Determine the [x, y] coordinate at the center of the cell enclosing the given text.  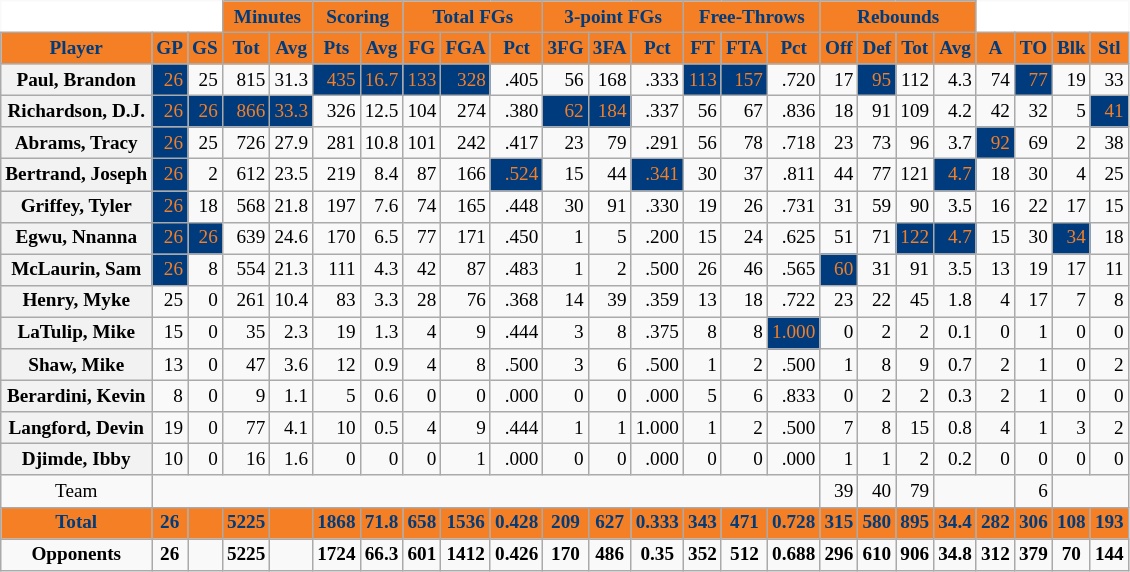
601 [422, 554]
Team [76, 491]
121 [915, 175]
171 [466, 238]
.448 [516, 206]
6.5 [382, 238]
168 [610, 80]
0.333 [657, 523]
343 [702, 523]
.833 [794, 396]
Opponents [76, 554]
73 [877, 143]
0.2 [956, 460]
0.9 [382, 365]
35 [246, 333]
306 [1033, 523]
1.8 [956, 301]
11 [1109, 270]
157 [744, 80]
.625 [794, 238]
59 [877, 206]
3.7 [956, 143]
60 [839, 270]
554 [246, 270]
315 [839, 523]
471 [744, 523]
326 [337, 111]
34.4 [956, 523]
.341 [657, 175]
31.3 [292, 80]
69 [1033, 143]
726 [246, 143]
0.35 [657, 554]
0.1 [956, 333]
0.8 [956, 428]
FT [702, 48]
66.3 [382, 554]
.337 [657, 111]
3FA [610, 48]
62 [566, 111]
FTA [744, 48]
GP [170, 48]
28 [422, 301]
Bertrand, Joseph [76, 175]
GS [206, 48]
4.2 [956, 111]
1536 [466, 523]
45 [915, 301]
815 [246, 80]
Paul, Brandon [76, 80]
Pts [337, 48]
261 [246, 301]
95 [877, 80]
41 [1109, 111]
0.688 [794, 554]
.565 [794, 270]
1724 [337, 554]
296 [839, 554]
.333 [657, 80]
34.8 [956, 554]
.731 [794, 206]
7.6 [382, 206]
.368 [516, 301]
Blk [1071, 48]
111 [337, 270]
Griffey, Tyler [76, 206]
.330 [657, 206]
612 [246, 175]
0.7 [956, 365]
Djimde, Ibby [76, 460]
193 [1109, 523]
.359 [657, 301]
658 [422, 523]
639 [246, 238]
219 [337, 175]
Free-Throws [751, 17]
627 [610, 523]
0.428 [516, 523]
109 [915, 111]
90 [915, 206]
Henry, Myke [76, 301]
70 [1071, 554]
12.5 [382, 111]
379 [1033, 554]
610 [877, 554]
0.3 [956, 396]
Def [877, 48]
A [995, 48]
Berardini, Kevin [76, 396]
2.3 [292, 333]
568 [246, 206]
Abrams, Tracy [76, 143]
76 [466, 301]
3.6 [292, 365]
3.3 [382, 301]
67 [744, 111]
197 [337, 206]
Rebounds [898, 17]
McLaurin, Sam [76, 270]
51 [839, 238]
113 [702, 80]
Richardson, D.J. [76, 111]
352 [702, 554]
34 [1071, 238]
144 [1109, 554]
71.8 [382, 523]
40 [877, 491]
23.5 [292, 175]
274 [466, 111]
435 [337, 80]
328 [466, 80]
FGA [466, 48]
32 [1033, 111]
Langford, Devin [76, 428]
3FG [566, 48]
8.4 [382, 175]
101 [422, 143]
10.8 [382, 143]
1.6 [292, 460]
0.6 [382, 396]
486 [610, 554]
.483 [516, 270]
.836 [794, 111]
866 [246, 111]
895 [915, 523]
1412 [466, 554]
0.426 [516, 554]
108 [1071, 523]
.811 [794, 175]
Off [839, 48]
21.3 [292, 270]
.450 [516, 238]
0.728 [794, 523]
.722 [794, 301]
.417 [516, 143]
Player [76, 48]
.718 [794, 143]
92 [995, 143]
46 [744, 270]
78 [744, 143]
12 [337, 365]
.291 [657, 143]
24.6 [292, 238]
33 [1109, 80]
0.5 [382, 428]
Stl [1109, 48]
33.3 [292, 111]
Total FGs [473, 17]
21.8 [292, 206]
3-point FGs [614, 17]
71 [877, 238]
.405 [516, 80]
96 [915, 143]
Minutes [267, 17]
112 [915, 80]
133 [422, 80]
4.1 [292, 428]
10.4 [292, 301]
104 [422, 111]
281 [337, 143]
FG [422, 48]
906 [915, 554]
24 [744, 238]
.375 [657, 333]
Scoring [358, 17]
242 [466, 143]
.200 [657, 238]
LaTulip, Mike [76, 333]
282 [995, 523]
184 [610, 111]
.524 [516, 175]
47 [246, 365]
27.9 [292, 143]
Egwu, Nnanna [76, 238]
580 [877, 523]
165 [466, 206]
312 [995, 554]
TO [1033, 48]
.380 [516, 111]
1868 [337, 523]
166 [466, 175]
1.3 [382, 333]
512 [744, 554]
.720 [794, 80]
Total [76, 523]
Shaw, Mike [76, 365]
122 [915, 238]
38 [1109, 143]
209 [566, 523]
1.1 [292, 396]
83 [337, 301]
37 [744, 175]
14 [566, 301]
16.7 [382, 80]
